Return the [X, Y] coordinate for the center point of the cell that contains the specified text.  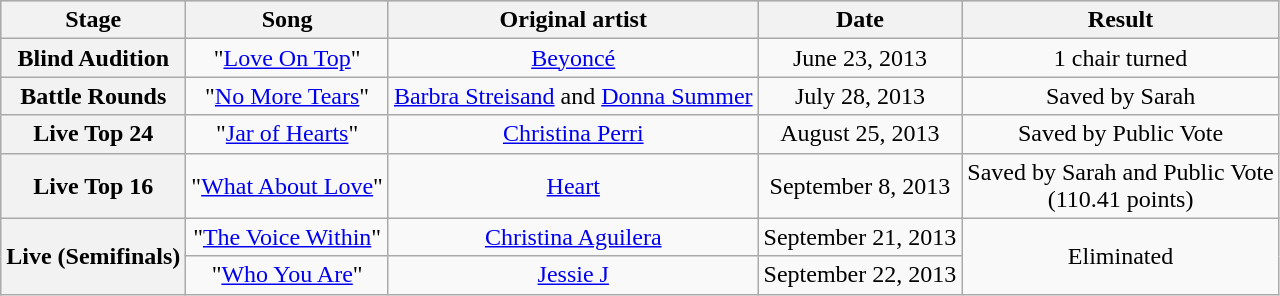
July 28, 2013 [860, 96]
Battle Rounds [94, 96]
Live (Semifinals) [94, 256]
Live Top 24 [94, 134]
August 25, 2013 [860, 134]
Date [860, 20]
Song [288, 20]
Christina Perri [573, 134]
"Who You Are" [288, 275]
"Jar of Hearts" [288, 134]
Barbra Streisand and Donna Summer [573, 96]
"Love On Top" [288, 58]
"The Voice Within" [288, 237]
Saved by Sarah [1120, 96]
September 8, 2013 [860, 186]
"What About Love" [288, 186]
Blind Audition [94, 58]
Eliminated [1120, 256]
Live Top 16 [94, 186]
Saved by Public Vote [1120, 134]
September 21, 2013 [860, 237]
Saved by Sarah and Public Vote (110.41 points) [1120, 186]
Stage [94, 20]
September 22, 2013 [860, 275]
Result [1120, 20]
"No More Tears" [288, 96]
Heart [573, 186]
Original artist [573, 20]
June 23, 2013 [860, 58]
Christina Aguilera [573, 237]
Jessie J [573, 275]
Beyoncé [573, 58]
1 chair turned [1120, 58]
